Identify which cell holds the provided text, then report its (x, y) central coordinate. 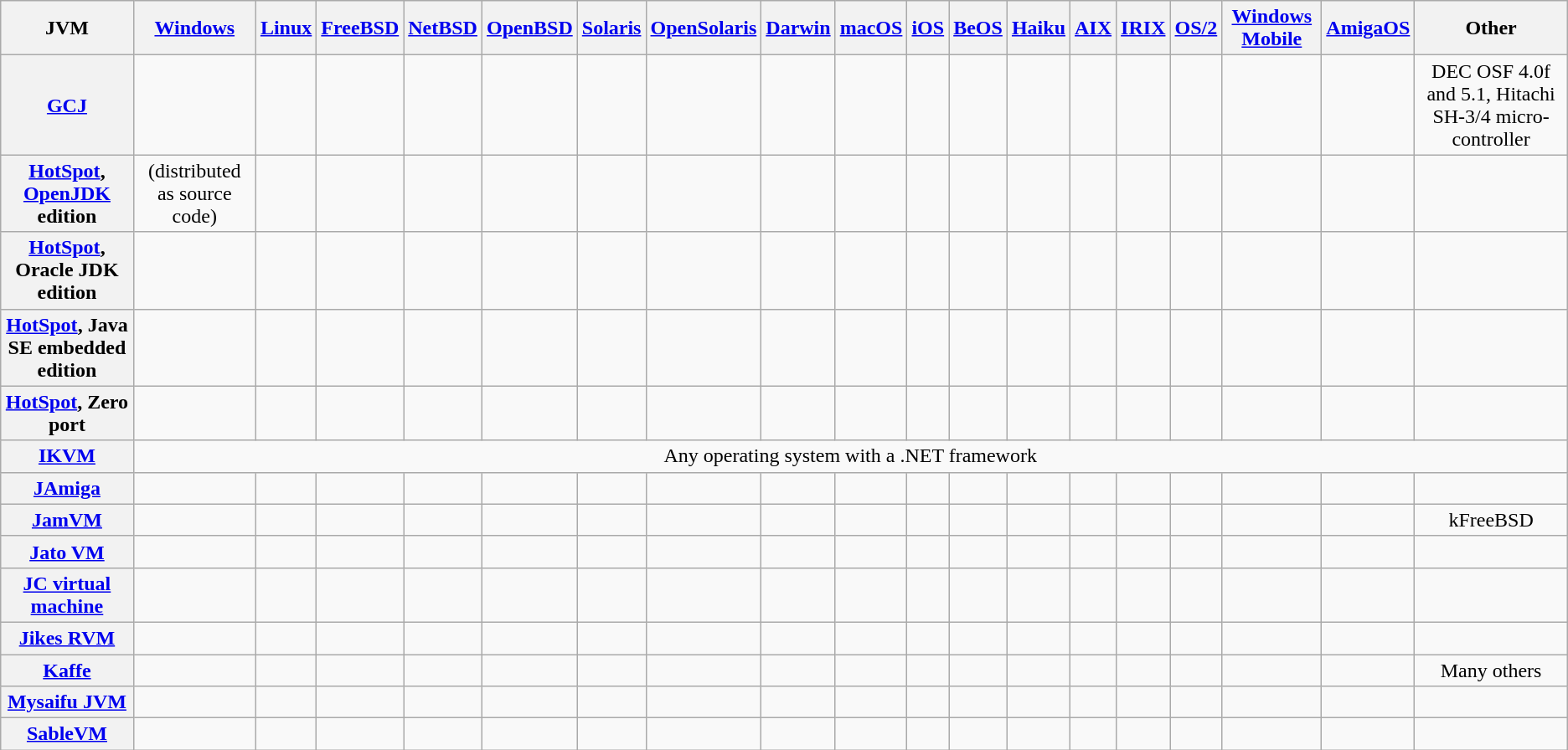
OpenSolaris (704, 28)
Kaffe (67, 670)
iOS (928, 28)
Many others (1491, 670)
(distributed as source code) (194, 193)
Haiku (1039, 28)
OS/2 (1196, 28)
Darwin (798, 28)
AIX (1094, 28)
IRIX (1143, 28)
BeOS (978, 28)
HotSpot, Java SE embedded edition (67, 347)
Windows (194, 28)
Mysaifu JVM (67, 702)
JVM (67, 28)
Any operating system with a .NET framework (850, 456)
JAmiga (67, 488)
macOS (871, 28)
OpenBSD (529, 28)
Jato VM (67, 552)
HotSpot, Zero port (67, 414)
FreeBSD (360, 28)
Linux (286, 28)
Other (1491, 28)
GCJ (67, 105)
JC virtual machine (67, 594)
HotSpot, OpenJDK edition (67, 193)
kFreeBSD (1491, 520)
NetBSD (443, 28)
Solaris (611, 28)
HotSpot, Oracle JDK edition (67, 270)
Jikes RVM (67, 638)
SableVM (67, 734)
DEC OSF 4.0f and 5.1, Hitachi SH-3/4 micro-controller (1491, 105)
AmigaOS (1369, 28)
IKVM (67, 456)
JamVM (67, 520)
Windows Mobile (1271, 28)
